Extract the (X, Y) coordinate from the center of the cell holding the provided text.  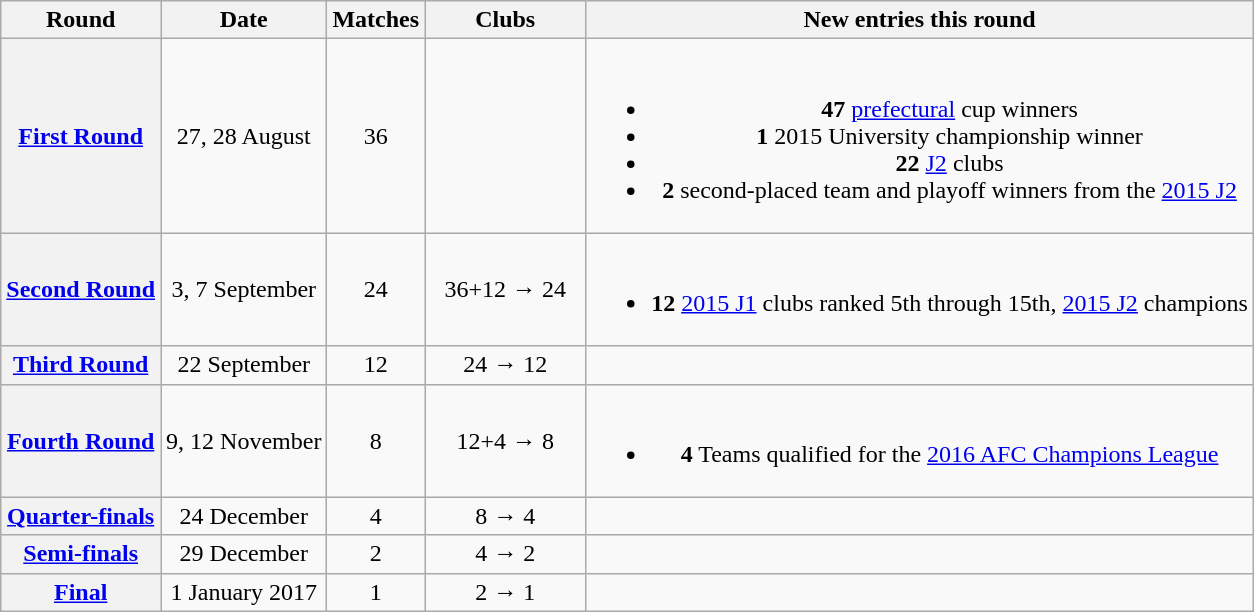
Second Round (81, 290)
12 2015 J1 clubs ranked 5th through 15th, 2015 J2 champions (920, 290)
8 (376, 440)
Final (81, 592)
12 (376, 365)
36 (376, 136)
Quarter-finals (81, 516)
2 (376, 554)
New entries this round (920, 20)
24 December (244, 516)
22 September (244, 365)
Matches (376, 20)
8 → 4 (506, 516)
4 → 2 (506, 554)
24 → 12 (506, 365)
4 Teams qualified for the 2016 AFC Champions League (920, 440)
Date (244, 20)
First Round (81, 136)
Clubs (506, 20)
2 → 1 (506, 592)
Round (81, 20)
47 prefectural cup winners1 2015 University championship winner22 J2 clubs2 second-placed team and playoff winners from the 2015 J2 (920, 136)
Third Round (81, 365)
36+12 → 24 (506, 290)
4 (376, 516)
Fourth Round (81, 440)
1 (376, 592)
29 December (244, 554)
24 (376, 290)
3, 7 September (244, 290)
12+4 → 8 (506, 440)
27, 28 August (244, 136)
1 January 2017 (244, 592)
Semi-finals (81, 554)
9, 12 November (244, 440)
